Provide the [X, Y] coordinate of the cell's center where the given text is located.  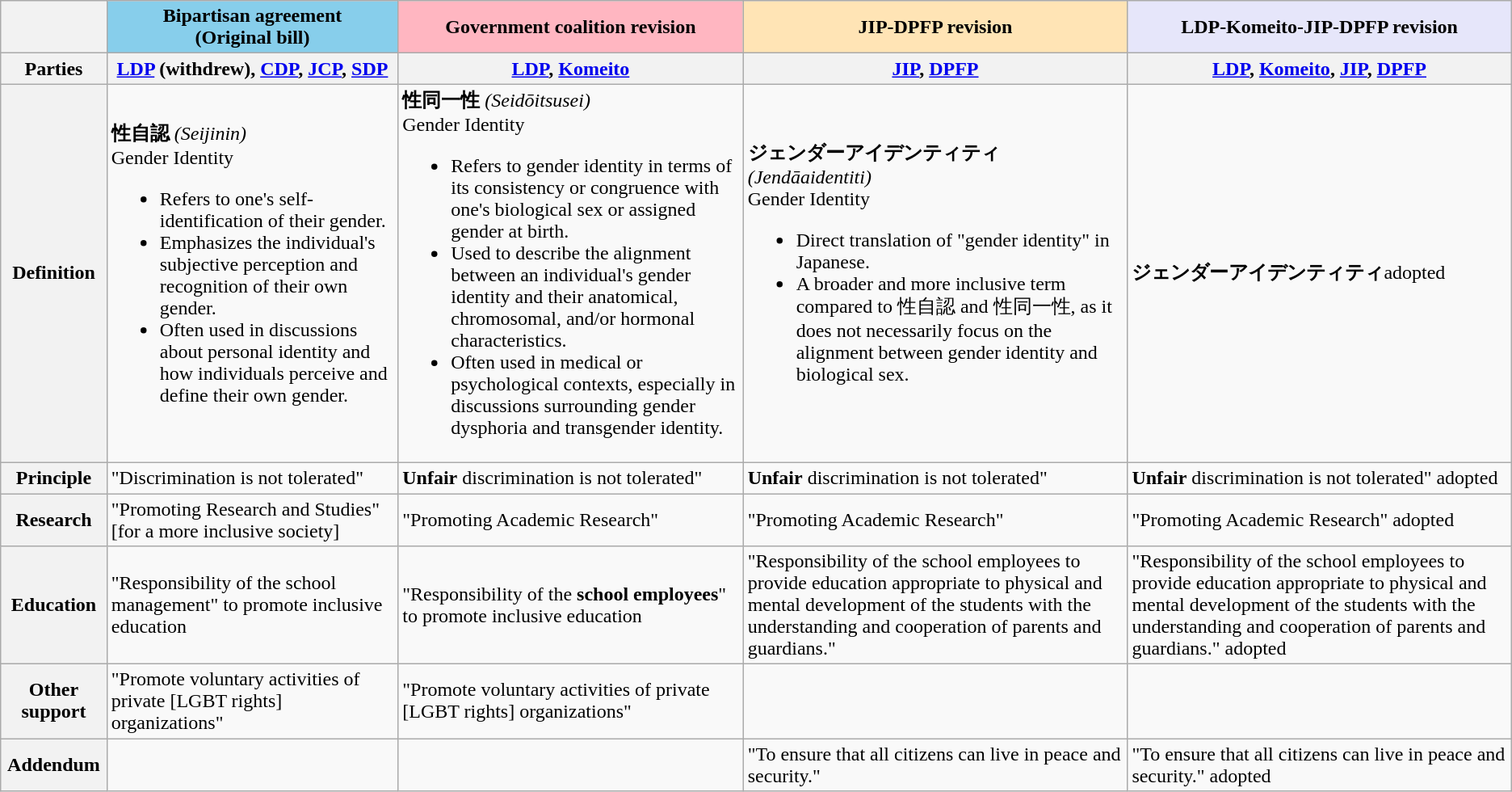
LDP (withdrew), CDP, JCP, SDP [252, 69]
Principle [53, 478]
ジェンダーアイデンティティadopted [1320, 273]
Unfair discrimination is not tolerated" adopted [1320, 478]
Government coalition revision [570, 27]
Parties [53, 69]
"Promoting Research and Studies" [for a more inclusive society] [252, 519]
"To ensure that all citizens can live in peace and security." adopted [1320, 765]
JIP, DPFP [935, 69]
LDP, Komeito, JIP, DPFP [1320, 69]
Bipartisan agreement(Original bill) [252, 27]
Research [53, 519]
"Promoting Academic Research" adopted [1320, 519]
Other support [53, 701]
Addendum [53, 765]
"Responsibility of the school management" to promote inclusive education [252, 605]
"Discrimination is not tolerated" [252, 478]
Education [53, 605]
"To ensure that all citizens can live in peace and security." [935, 765]
LDP, Komeito [570, 69]
JIP-DPFP revision [935, 27]
"Responsibility of the school employees" to promote inclusive education [570, 605]
Definition [53, 273]
LDP-Komeito-JIP-DPFP revision [1320, 27]
